Provide the [x, y] coordinate of the cell's center where the given text is located.  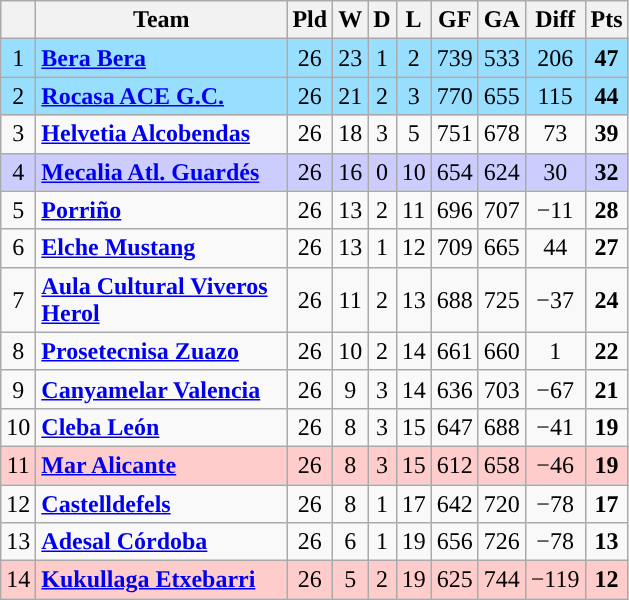
0 [382, 172]
636 [454, 389]
32 [606, 172]
73 [555, 134]
751 [454, 134]
Kukullaga Etxebarri [162, 580]
Mar Alicante [162, 465]
707 [502, 210]
GA [502, 20]
4 [18, 172]
27 [606, 248]
678 [502, 134]
Castelldefels [162, 503]
Diff [555, 20]
658 [502, 465]
Canyamelar Valencia [162, 389]
612 [454, 465]
7 [18, 300]
624 [502, 172]
16 [350, 172]
28 [606, 210]
24 [606, 300]
654 [454, 172]
Helvetia Alcobendas [162, 134]
696 [454, 210]
−41 [555, 427]
GF [454, 20]
655 [502, 96]
22 [606, 351]
−11 [555, 210]
744 [502, 580]
30 [555, 172]
709 [454, 248]
665 [502, 248]
115 [555, 96]
647 [454, 427]
770 [454, 96]
206 [555, 58]
Porriño [162, 210]
661 [454, 351]
39 [606, 134]
Mecalia Atl. Guardés [162, 172]
Prosetecnisa Zuazo [162, 351]
720 [502, 503]
Team [162, 20]
−67 [555, 389]
18 [350, 134]
Pts [606, 20]
726 [502, 542]
Adesal Córdoba [162, 542]
739 [454, 58]
W [350, 20]
Bera Bera [162, 58]
725 [502, 300]
23 [350, 58]
642 [454, 503]
Rocasa ACE G.C. [162, 96]
Cleba León [162, 427]
533 [502, 58]
656 [454, 542]
D [382, 20]
703 [502, 389]
Aula Cultural Viveros Herol [162, 300]
−46 [555, 465]
625 [454, 580]
Pld [310, 20]
L [414, 20]
47 [606, 58]
Elche Mustang [162, 248]
−119 [555, 580]
660 [502, 351]
−37 [555, 300]
